Pinpoint the cell where the given text exists, returning its [x, y] midpoint coordinate. 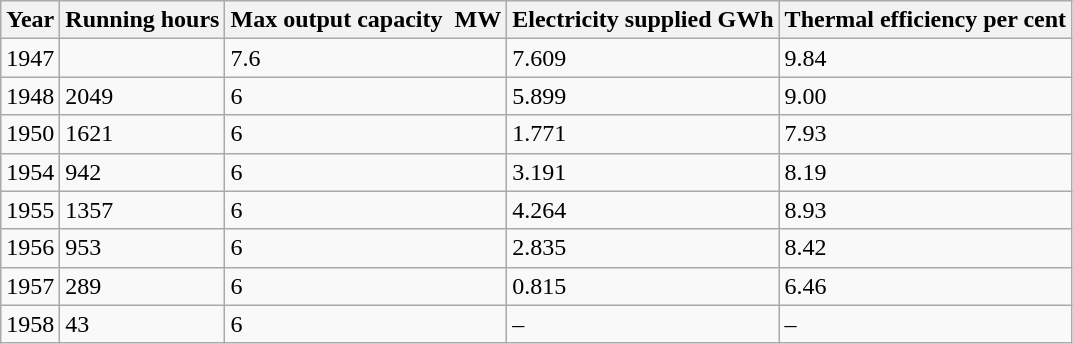
8.93 [926, 210]
7.609 [643, 58]
1955 [30, 210]
1950 [30, 134]
5.899 [643, 96]
2049 [142, 96]
9.84 [926, 58]
1957 [30, 286]
6.46 [926, 286]
9.00 [926, 96]
Thermal efficiency per cent [926, 20]
1948 [30, 96]
942 [142, 172]
1621 [142, 134]
2.835 [643, 248]
289 [142, 286]
Electricity supplied GWh [643, 20]
Running hours [142, 20]
7.93 [926, 134]
7.6 [366, 58]
1956 [30, 248]
1947 [30, 58]
Max output capacity MW [366, 20]
0.815 [643, 286]
Year [30, 20]
43 [142, 324]
1.771 [643, 134]
8.42 [926, 248]
1954 [30, 172]
4.264 [643, 210]
3.191 [643, 172]
1357 [142, 210]
953 [142, 248]
8.19 [926, 172]
1958 [30, 324]
